Return [x, y] of the center of cell containing provided text 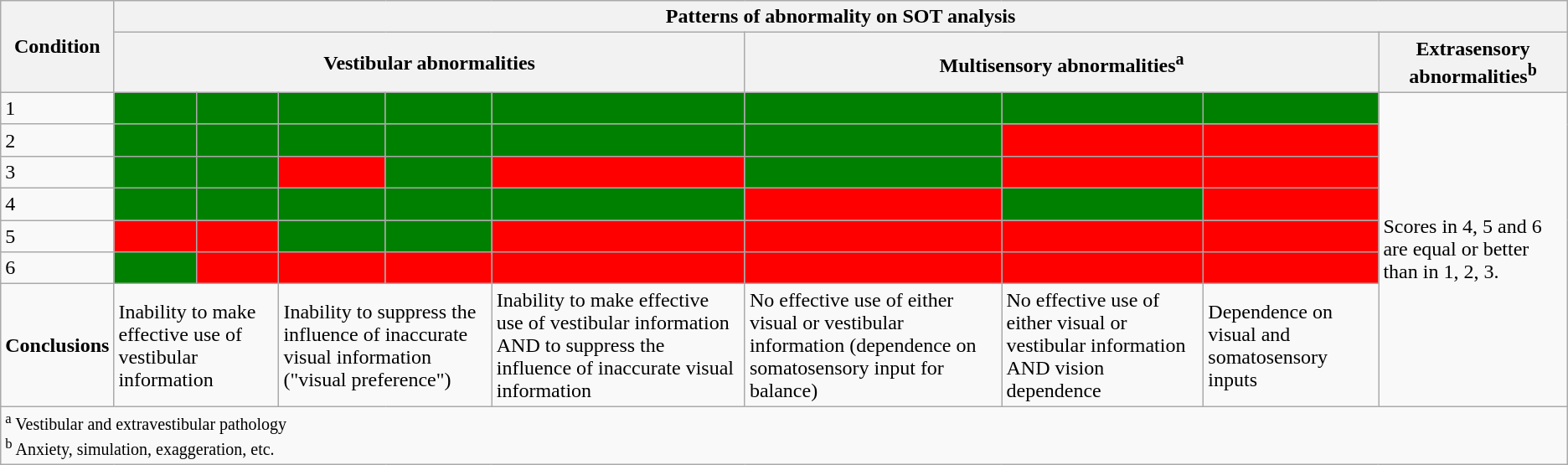
No effective use of either visual or vestibular information AND vision dependence [1102, 345]
Inability to make effective use of vestibular information [196, 345]
Vestibular abnormalities [429, 63]
Multisensory abnormalitiesa [1062, 63]
Condition [57, 47]
6 [57, 268]
Patterns of abnormality on SOT analysis [841, 17]
Dependence on visual and somatosensory inputs [1292, 345]
5 [57, 236]
Conclusions [57, 345]
No effective use of either visual or vestibular information (dependence on somatosensory input for balance) [873, 345]
1 [57, 108]
2 [57, 140]
3 [57, 172]
4 [57, 204]
Inability to make effective use of vestibular information AND to suppress the influence of inaccurate visual information [618, 345]
Extrasensory abnormalitiesb [1473, 63]
a Vestibular and extravestibular pathologyb Anxiety, simulation, exaggeration, etc. [784, 436]
Scores in 4, 5 and 6 are equal or better than in 1, 2, 3. [1473, 249]
Inability to suppress the influence of inaccurate visual information ("visual preference") [385, 345]
